Locate the cell with the specified text and output its (x, y) center coordinate. 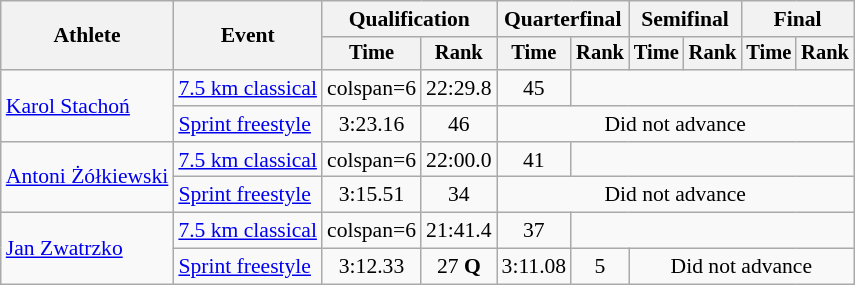
3:15.51 (372, 195)
Event (248, 36)
3:23.16 (372, 124)
Karol Stachoń (88, 106)
22:29.8 (458, 88)
37 (534, 231)
34 (458, 195)
3:12.33 (372, 267)
Semifinal (685, 19)
Antoni Żółkiewski (88, 178)
45 (534, 88)
Quarterfinal (563, 19)
22:00.0 (458, 160)
46 (458, 124)
Final (797, 19)
41 (534, 160)
27 Q (458, 267)
Qualification (410, 19)
Jan Zwatrzko (88, 248)
Athlete (88, 36)
21:41.4 (458, 231)
5 (600, 267)
3:11.08 (534, 267)
